Extract the (x, y) coordinate from the center of the cell holding the provided text.  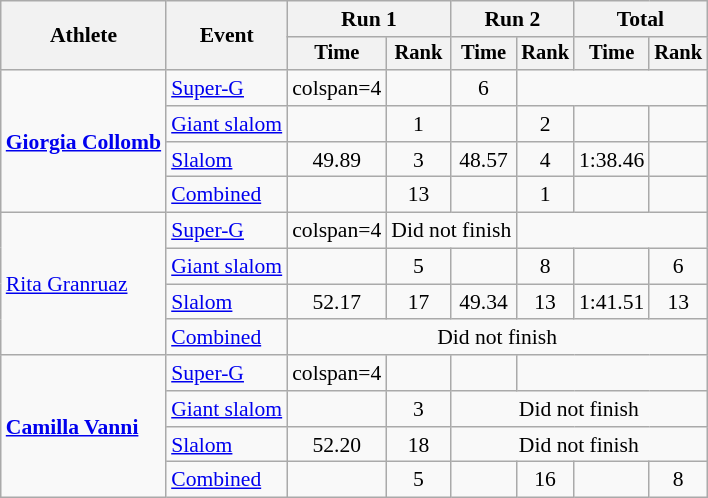
49.34 (484, 302)
49.89 (336, 160)
52.20 (336, 445)
Run 1 (368, 19)
Giorgia Collomb (84, 141)
1:41.51 (612, 302)
48.57 (484, 160)
Run 2 (512, 19)
2 (545, 124)
16 (545, 480)
1:38.46 (612, 160)
Athlete (84, 36)
Total (640, 19)
Rita Granruaz (84, 284)
Camilla Vanni (84, 426)
4 (545, 160)
Event (226, 36)
52.17 (336, 302)
17 (418, 302)
18 (418, 445)
